Locate the cell with the specified text and output its (X, Y) center coordinate. 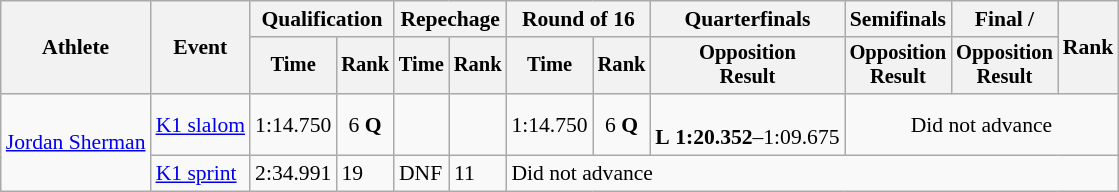
L 1:20.352–1:09.675 (747, 124)
Final / (1004, 19)
2:34.991 (293, 174)
Qualification (322, 19)
DNF (422, 174)
K1 sprint (200, 174)
Quarterfinals (747, 19)
Event (200, 48)
Athlete (76, 48)
Semifinals (898, 19)
11 (478, 174)
Round of 16 (578, 19)
K1 slalom (200, 124)
Repechage (450, 19)
Jordan Sherman (76, 142)
19 (365, 174)
